From the cell containing the given text, extract its center point as [x, y] coordinate. 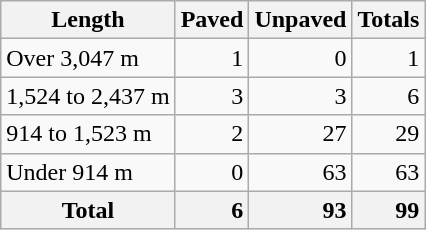
29 [388, 134]
Under 914 m [88, 172]
Totals [388, 20]
99 [388, 210]
Paved [212, 20]
93 [300, 210]
Total [88, 210]
27 [300, 134]
2 [212, 134]
914 to 1,523 m [88, 134]
Over 3,047 m [88, 58]
Length [88, 20]
Unpaved [300, 20]
1,524 to 2,437 m [88, 96]
